Provide the [X, Y] coordinate of the cell's center where the given text is located.  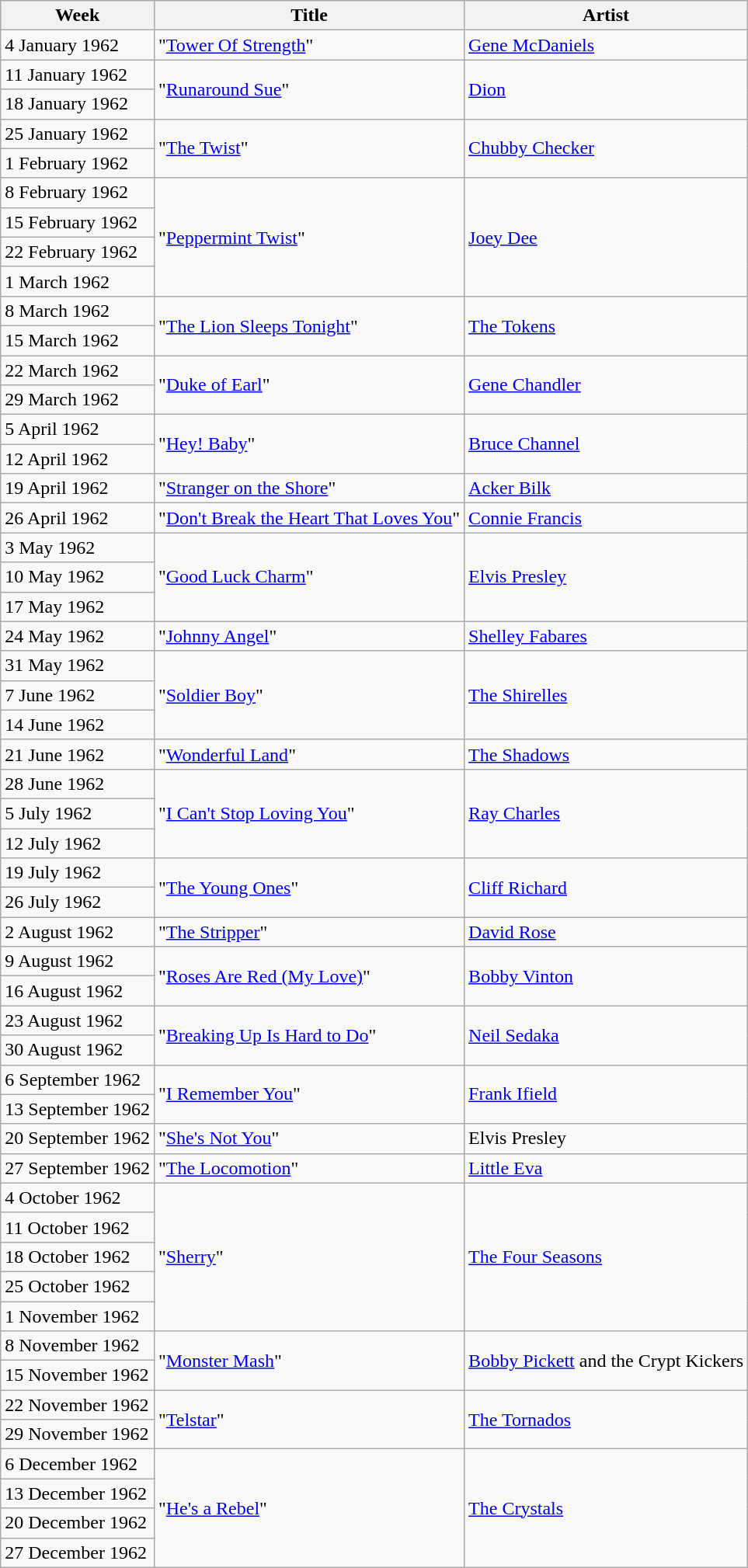
Title [309, 16]
1 March 1962 [78, 281]
"I Can't Stop Loving You" [309, 813]
"Johnny Angel" [309, 636]
15 March 1962 [78, 340]
Shelley Fabares [606, 636]
6 December 1962 [78, 1464]
13 September 1962 [78, 1109]
12 April 1962 [78, 459]
1 November 1962 [78, 1316]
25 January 1962 [78, 134]
"Tower Of Strength" [309, 45]
Dion [606, 89]
"The Lion Sleeps Tonight" [309, 325]
Chubby Checker [606, 148]
14 June 1962 [78, 725]
"Breaking Up Is Hard to Do" [309, 1035]
The Shadows [606, 754]
26 April 1962 [78, 518]
"Soldier Boy" [309, 695]
Acker Bilk [606, 488]
"The Twist" [309, 148]
3 May 1962 [78, 548]
5 April 1962 [78, 429]
"The Young Ones" [309, 888]
"The Stripper" [309, 932]
4 January 1962 [78, 45]
Little Eva [606, 1168]
Joey Dee [606, 237]
The Shirelles [606, 695]
16 August 1962 [78, 991]
Gene Chandler [606, 385]
Connie Francis [606, 518]
Frank Ifield [606, 1094]
20 December 1962 [78, 1523]
15 February 1962 [78, 222]
26 July 1962 [78, 902]
"Runaround Sue" [309, 89]
"Wonderful Land" [309, 754]
9 August 1962 [78, 961]
18 January 1962 [78, 104]
"Monster Mash" [309, 1361]
"The Locomotion" [309, 1168]
"Don't Break the Heart That Loves You" [309, 518]
"He's a Rebel" [309, 1508]
27 December 1962 [78, 1552]
"Hey! Baby" [309, 444]
12 July 1962 [78, 843]
15 November 1962 [78, 1375]
"Telstar" [309, 1420]
11 January 1962 [78, 75]
23 August 1962 [78, 1020]
"Stranger on the Shore" [309, 488]
25 October 1962 [78, 1286]
"Duke of Earl" [309, 385]
8 March 1962 [78, 311]
10 May 1962 [78, 577]
8 February 1962 [78, 193]
11 October 1962 [78, 1227]
"I Remember You" [309, 1094]
29 November 1962 [78, 1434]
Cliff Richard [606, 888]
"She's Not You" [309, 1139]
29 March 1962 [78, 400]
David Rose [606, 932]
Bobby Pickett and the Crypt Kickers [606, 1361]
31 May 1962 [78, 666]
1 February 1962 [78, 163]
Ray Charles [606, 813]
6 September 1962 [78, 1080]
The Crystals [606, 1508]
The Tokens [606, 325]
Bruce Channel [606, 444]
"Roses Are Red (My Love)" [309, 976]
Artist [606, 16]
7 June 1962 [78, 695]
"Peppermint Twist" [309, 237]
22 March 1962 [78, 370]
5 July 1962 [78, 813]
22 November 1962 [78, 1405]
19 April 1962 [78, 488]
17 May 1962 [78, 607]
The Tornados [606, 1420]
2 August 1962 [78, 932]
30 August 1962 [78, 1050]
Gene McDaniels [606, 45]
4 October 1962 [78, 1198]
18 October 1962 [78, 1257]
Bobby Vinton [606, 976]
28 June 1962 [78, 784]
24 May 1962 [78, 636]
The Four Seasons [606, 1257]
20 September 1962 [78, 1139]
27 September 1962 [78, 1168]
19 July 1962 [78, 873]
8 November 1962 [78, 1346]
"Sherry" [309, 1257]
21 June 1962 [78, 754]
Week [78, 16]
Neil Sedaka [606, 1035]
"Good Luck Charm" [309, 577]
22 February 1962 [78, 252]
13 December 1962 [78, 1493]
